From the cell containing the given text, extract its center point as [X, Y] coordinate. 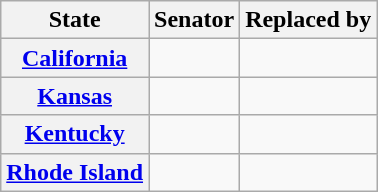
Kentucky [75, 134]
Replaced by [308, 20]
Kansas [75, 96]
Senator [194, 20]
California [75, 58]
Rhode Island [75, 172]
State [75, 20]
